Find where the given text appears and provide that cell's center as [x, y] coordinate. 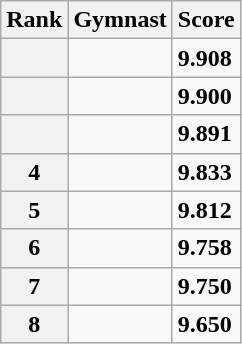
Score [206, 20]
9.908 [206, 58]
Rank [34, 20]
6 [34, 248]
9.758 [206, 248]
4 [34, 172]
5 [34, 210]
8 [34, 324]
9.750 [206, 286]
9.891 [206, 134]
9.812 [206, 210]
9.650 [206, 324]
9.900 [206, 96]
7 [34, 286]
Gymnast [120, 20]
9.833 [206, 172]
